Extract the [X, Y] coordinate from the center of the cell holding the provided text.  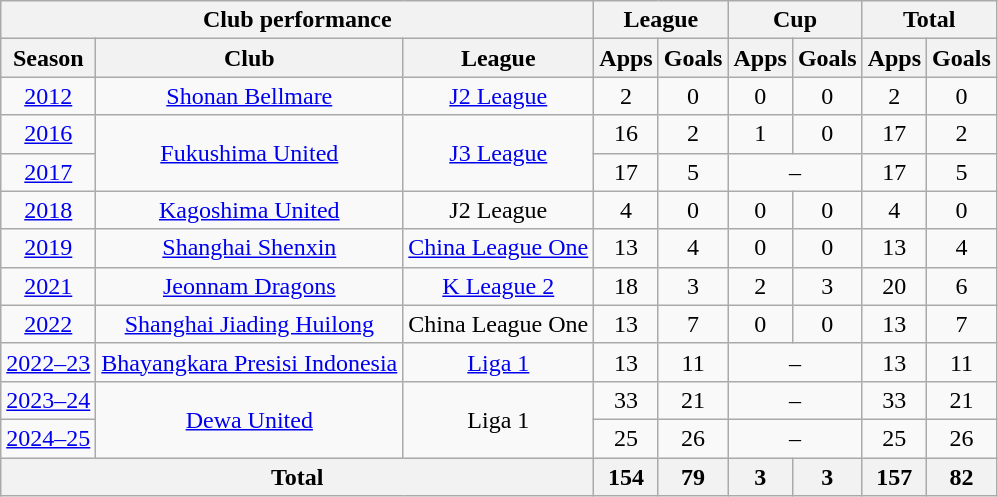
Cup [795, 20]
2022 [48, 324]
2024–25 [48, 438]
Shonan Bellmare [250, 96]
2012 [48, 96]
Dewa United [250, 419]
18 [626, 286]
79 [693, 477]
82 [962, 477]
Season [48, 58]
Shanghai Jiading Huilong [250, 324]
Club performance [298, 20]
J3 League [498, 153]
Club [250, 58]
K League 2 [498, 286]
2017 [48, 172]
157 [894, 477]
Jeonnam Dragons [250, 286]
Kagoshima United [250, 210]
Fukushima United [250, 153]
2021 [48, 286]
16 [626, 134]
2018 [48, 210]
6 [962, 286]
2019 [48, 248]
2016 [48, 134]
1 [760, 134]
2023–24 [48, 400]
20 [894, 286]
154 [626, 477]
Bhayangkara Presisi Indonesia [250, 362]
Shanghai Shenxin [250, 248]
2022–23 [48, 362]
